Search for the cell housing the specified text and yield its [X, Y] center coordinate. 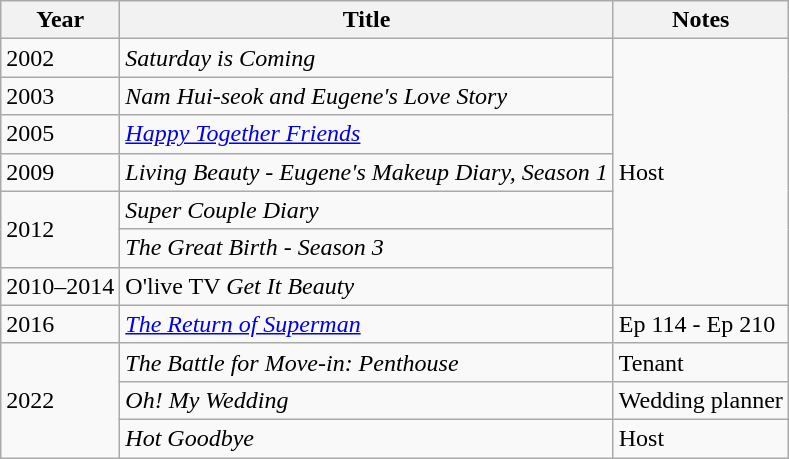
The Return of Superman [366, 324]
Living Beauty - Eugene's Makeup Diary, Season 1 [366, 172]
2003 [60, 96]
Title [366, 20]
Ep 114 - Ep 210 [700, 324]
Tenant [700, 362]
2002 [60, 58]
Hot Goodbye [366, 438]
The Great Birth - Season 3 [366, 248]
The Battle for Move-in: Penthouse [366, 362]
Wedding planner [700, 400]
Year [60, 20]
2016 [60, 324]
Nam Hui-seok and Eugene's Love Story [366, 96]
Happy Together Friends [366, 134]
2022 [60, 400]
2012 [60, 229]
2010–2014 [60, 286]
Saturday is Coming [366, 58]
O'live TV Get It Beauty [366, 286]
Oh! My Wedding [366, 400]
Super Couple Diary [366, 210]
2005 [60, 134]
Notes [700, 20]
2009 [60, 172]
